Search for the cell housing the specified text and yield its (x, y) center coordinate. 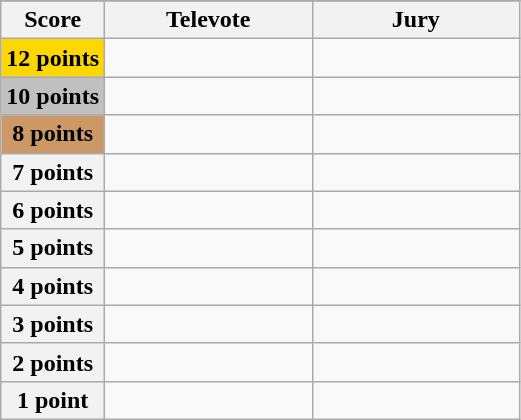
4 points (53, 286)
5 points (53, 248)
1 point (53, 400)
12 points (53, 58)
2 points (53, 362)
8 points (53, 134)
6 points (53, 210)
Jury (416, 20)
Televote (209, 20)
7 points (53, 172)
10 points (53, 96)
3 points (53, 324)
Score (53, 20)
